Scan for the cell matching the given text and deliver its (x, y) coordinate at center. 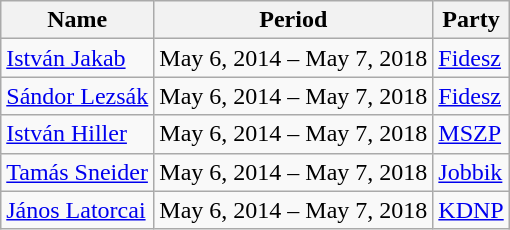
János Latorcai (78, 210)
Party (471, 20)
István Jakab (78, 58)
István Hiller (78, 134)
MSZP (471, 134)
KDNP (471, 210)
Period (294, 20)
Tamás Sneider (78, 172)
Jobbik (471, 172)
Name (78, 20)
Sándor Lezsák (78, 96)
